Return the (X, Y) coordinate for the center point of the cell that contains the specified text.  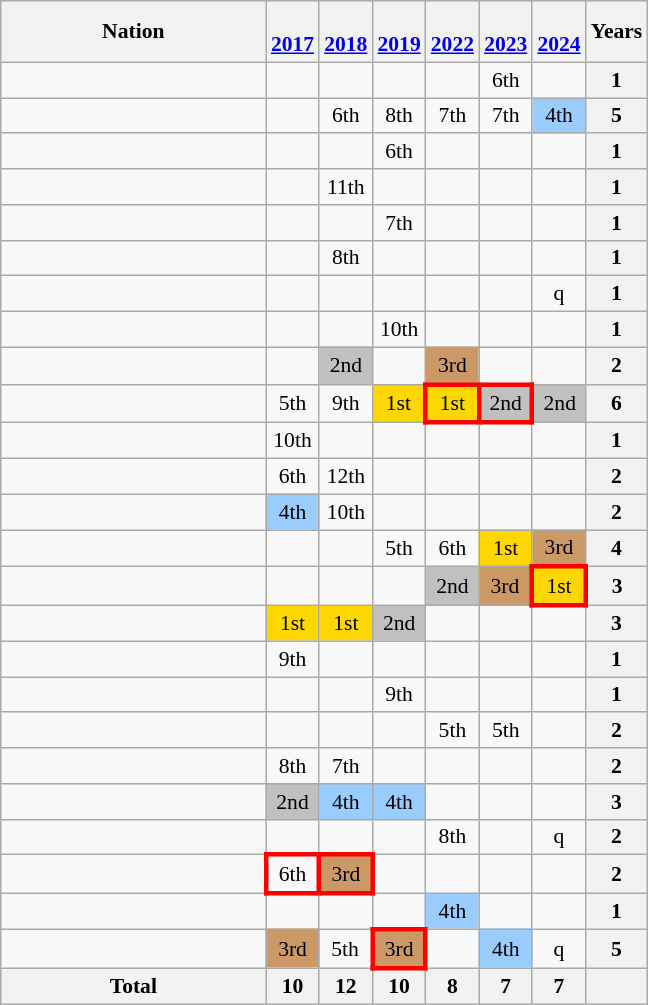
2022 (452, 32)
Total (134, 986)
2017 (292, 32)
6 (617, 404)
Nation (134, 32)
11th (346, 187)
2018 (346, 32)
4 (617, 548)
Years (617, 32)
12th (346, 477)
2023 (506, 32)
12 (346, 986)
2024 (558, 32)
8 (452, 986)
2019 (398, 32)
